Scan for the cell matching the given text and deliver its (x, y) coordinate at center. 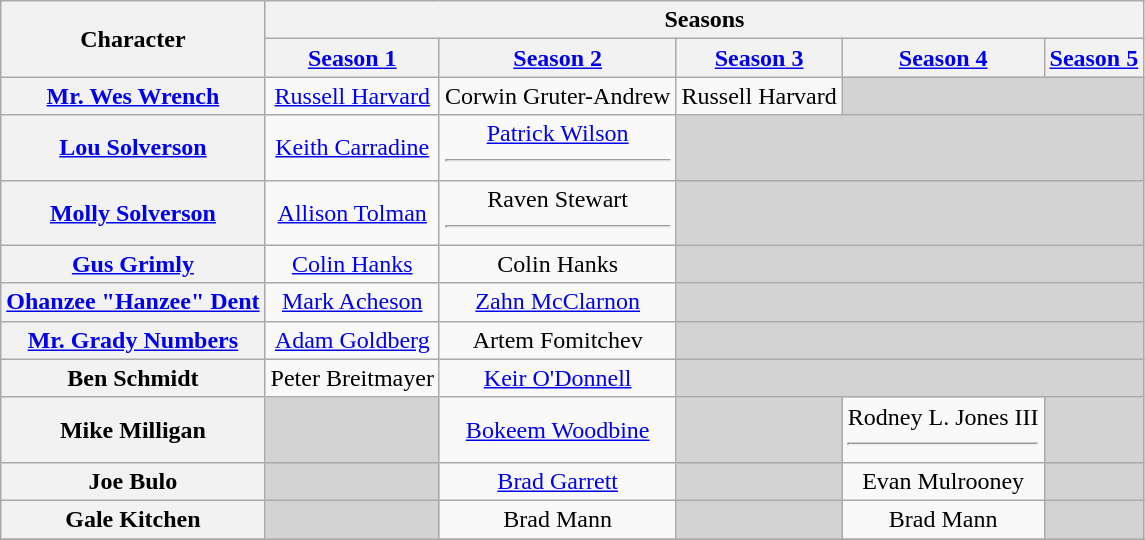
Patrick Wilson (558, 148)
Allison Tolman (352, 212)
Raven Stewart (558, 212)
Rodney L. Jones III (943, 430)
Lou Solverson (133, 148)
Gale Kitchen (133, 519)
Keith Carradine (352, 148)
Artem Fomitchev (558, 340)
Mr. Grady Numbers (133, 340)
Season 4 (943, 58)
Season 1 (352, 58)
Peter Breitmayer (352, 378)
Season 3 (759, 58)
Season 5 (1094, 58)
Seasons (704, 20)
Season 2 (558, 58)
Zahn McClarnon (558, 302)
Joe Bulo (133, 481)
Gus Grimly (133, 264)
Character (133, 39)
Evan Mulrooney (943, 481)
Adam Goldberg (352, 340)
Mike Milligan (133, 430)
Mr. Wes Wrench (133, 96)
Ben Schmidt (133, 378)
Mark Acheson (352, 302)
Molly Solverson (133, 212)
Corwin Gruter-Andrew (558, 96)
Keir O'Donnell (558, 378)
Brad Garrett (558, 481)
Bokeem Woodbine (558, 430)
Ohanzee "Hanzee" Dent (133, 302)
